Detect which cell encompasses the target text, then output its [x, y] center coordinate. 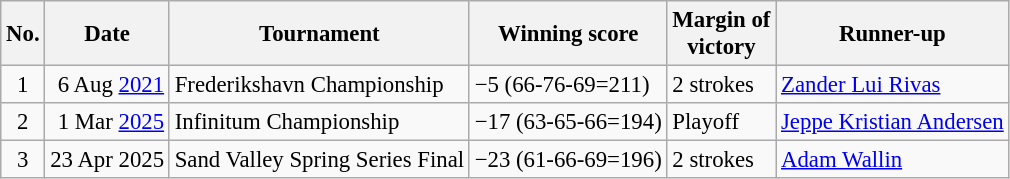
Adam Wallin [892, 160]
Jeppe Kristian Andersen [892, 122]
1 [23, 85]
23 Apr 2025 [107, 160]
3 [23, 160]
Zander Lui Rivas [892, 85]
Playoff [722, 122]
Frederikshavn Championship [319, 85]
Margin ofvictory [722, 34]
Tournament [319, 34]
Date [107, 34]
−5 (66-76-69=211) [568, 85]
Runner-up [892, 34]
6 Aug 2021 [107, 85]
Infinitum Championship [319, 122]
−23 (61-66-69=196) [568, 160]
No. [23, 34]
−17 (63-65-66=194) [568, 122]
Sand Valley Spring Series Final [319, 160]
2 [23, 122]
1 Mar 2025 [107, 122]
Winning score [568, 34]
